Provide the (X, Y) coordinate of the cell's center where the given text is located.  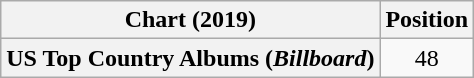
48 (427, 58)
Chart (2019) (190, 20)
US Top Country Albums (Billboard) (190, 58)
Position (427, 20)
